Return the [X, Y] coordinate for the center point of the cell that contains the specified text.  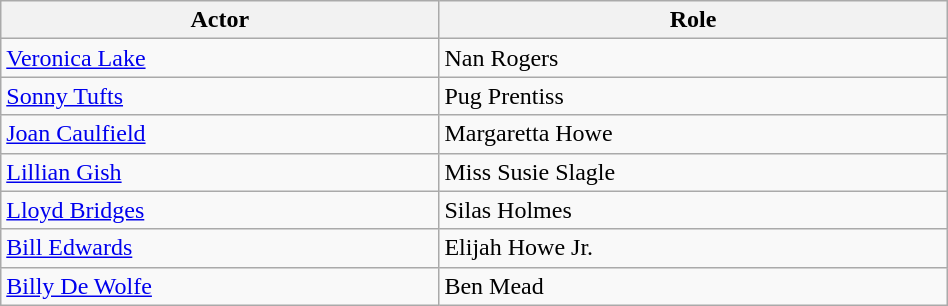
Billy De Wolfe [220, 286]
Bill Edwards [220, 248]
Nan Rogers [693, 58]
Role [693, 20]
Joan Caulfield [220, 134]
Miss Susie Slagle [693, 172]
Pug Prentiss [693, 96]
Lloyd Bridges [220, 210]
Actor [220, 20]
Lillian Gish [220, 172]
Elijah Howe Jr. [693, 248]
Ben Mead [693, 286]
Silas Holmes [693, 210]
Sonny Tufts [220, 96]
Margaretta Howe [693, 134]
Veronica Lake [220, 58]
